Scan for the cell matching the given text and deliver its [X, Y] coordinate at center. 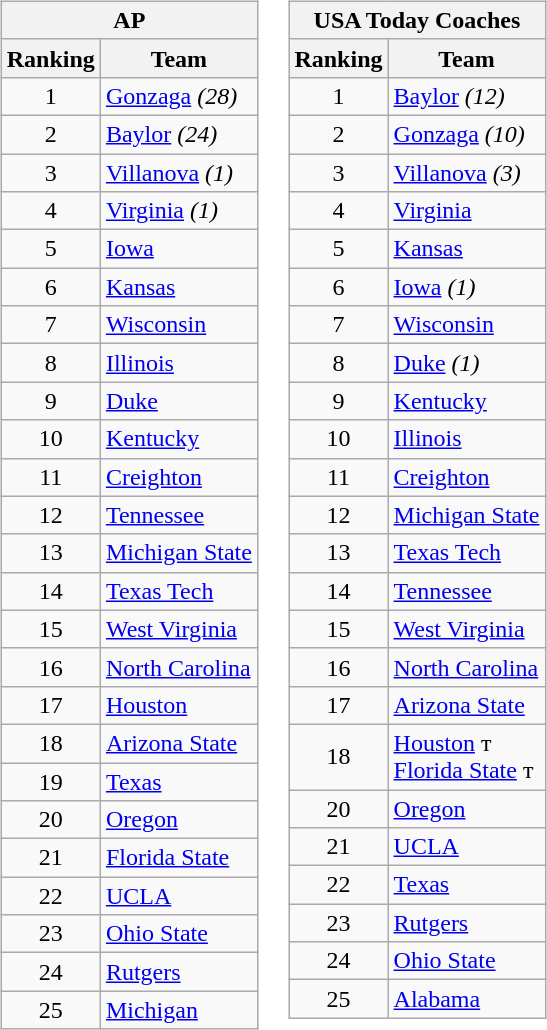
Baylor (12) [466, 96]
USA Today Coaches [417, 20]
Iowa [178, 249]
19 [50, 781]
Alabama [466, 999]
Gonzaga (10) [466, 134]
Villanova (3) [466, 173]
Virginia (1) [178, 211]
Houston [178, 705]
Villanova (1) [178, 173]
Iowa (1) [466, 287]
AP [129, 20]
Michigan [178, 1010]
Florida State [178, 858]
Baylor (24) [178, 134]
Virginia [466, 211]
Gonzaga (28) [178, 96]
Duke (1) [466, 363]
Houston т Florida State т [466, 756]
Duke [178, 401]
